Search for the cell housing the specified text and yield its (x, y) center coordinate. 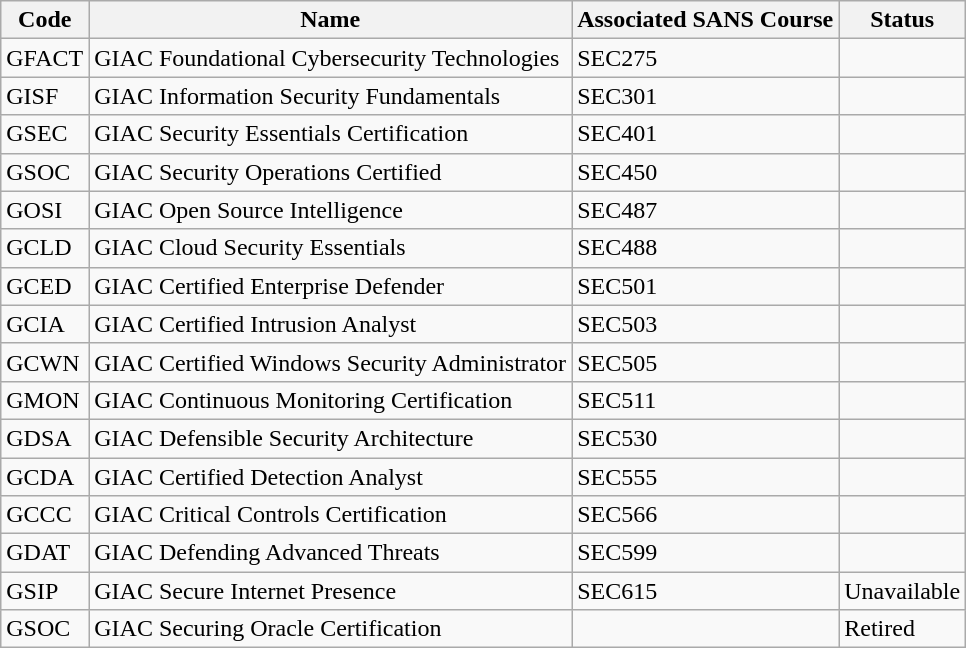
SEC450 (706, 172)
GISF (45, 96)
SEC501 (706, 286)
GFACT (45, 58)
GIAC Certified Intrusion Analyst (330, 324)
SEC275 (706, 58)
Name (330, 20)
GSIP (45, 591)
GCLD (45, 248)
GIAC Defensible Security Architecture (330, 438)
GIAC Securing Oracle Certification (330, 629)
SEC555 (706, 477)
GIAC Foundational Cybersecurity Technologies (330, 58)
GIAC Certified Windows Security Administrator (330, 362)
SEC615 (706, 591)
SEC530 (706, 438)
GCWN (45, 362)
GIAC Certified Enterprise Defender (330, 286)
GIAC Secure Internet Presence (330, 591)
GDSA (45, 438)
GIAC Information Security Fundamentals (330, 96)
SEC503 (706, 324)
SEC511 (706, 400)
Associated SANS Course (706, 20)
GIAC Security Essentials Certification (330, 134)
GCDA (45, 477)
GOSI (45, 210)
Status (902, 20)
GIAC Critical Controls Certification (330, 515)
GIAC Cloud Security Essentials (330, 248)
GMON (45, 400)
GIAC Security Operations Certified (330, 172)
GDAT (45, 553)
GCIA (45, 324)
Unavailable (902, 591)
SEC488 (706, 248)
GIAC Open Source Intelligence (330, 210)
GIAC Certified Detection Analyst (330, 477)
SEC599 (706, 553)
SEC401 (706, 134)
Code (45, 20)
GSEC (45, 134)
GIAC Continuous Monitoring Certification (330, 400)
SEC505 (706, 362)
Retired (902, 629)
SEC301 (706, 96)
GCCC (45, 515)
GIAC Defending Advanced Threats (330, 553)
GCED (45, 286)
SEC566 (706, 515)
SEC487 (706, 210)
